From the cell containing the given text, extract its center point as [x, y] coordinate. 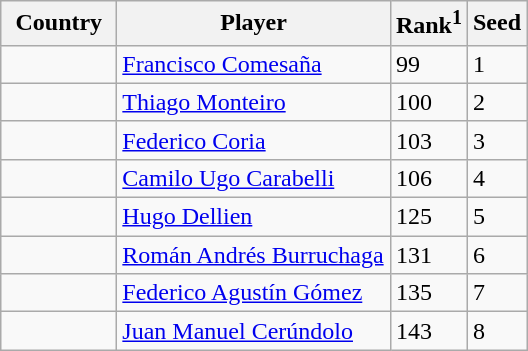
143 [428, 331]
1 [496, 64]
6 [496, 255]
Camilo Ugo Carabelli [254, 178]
Hugo Dellien [254, 217]
Francisco Comesaña [254, 64]
5 [496, 217]
106 [428, 178]
Seed [496, 24]
Federico Agustín Gómez [254, 293]
Country [59, 24]
Rank1 [428, 24]
4 [496, 178]
Federico Coria [254, 140]
Thiago Monteiro [254, 102]
135 [428, 293]
Juan Manuel Cerúndolo [254, 331]
103 [428, 140]
100 [428, 102]
3 [496, 140]
99 [428, 64]
125 [428, 217]
8 [496, 331]
2 [496, 102]
131 [428, 255]
Román Andrés Burruchaga [254, 255]
Player [254, 24]
7 [496, 293]
